Find where the given text appears and provide that cell's center as [X, Y] coordinate. 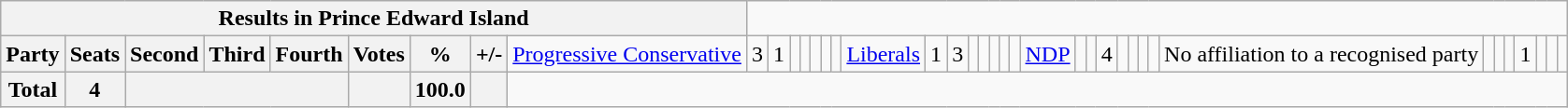
No affiliation to a recognised party [1322, 54]
Total [33, 89]
Party [33, 54]
Third [237, 54]
Second [165, 54]
NDP [1047, 54]
Results in Prince Edward Island [374, 19]
% [439, 54]
Votes [379, 54]
Liberals [884, 54]
100.0 [439, 89]
Seats [94, 54]
+/- [488, 54]
Progressive Conservative [627, 54]
Fourth [309, 54]
